Output the (x, y) coordinate of the center of the cell containing the given text.  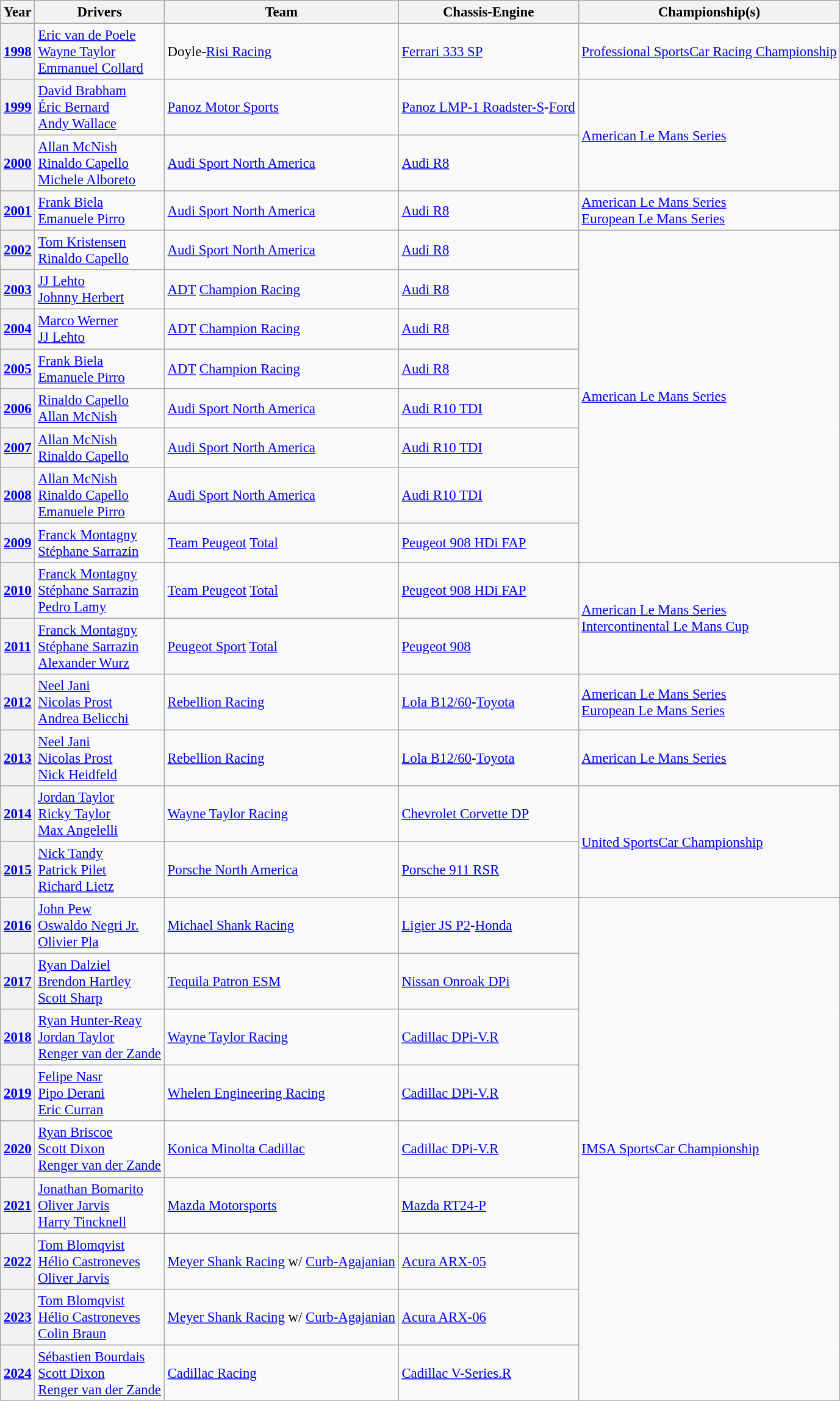
Jonathan Bomarito Oliver Jarvis Harry Tincknell (99, 1205)
Tom Kristensen Rinaldo Capello (99, 250)
Ligier JS P2-Honda (488, 926)
Felipe Nasr Pipo Derani Eric Curran (99, 1093)
2023 (18, 1317)
2001 (18, 211)
2011 (18, 646)
Whelen Engineering Racing (281, 1093)
Cadillac V-Series.R (488, 1373)
Franck Montagny Stéphane Sarrazin Alexander Wurz (99, 646)
Ryan Dalziel Brendon Hartley Scott Sharp (99, 982)
Panoz LMP-1 Roadster-S-Ford (488, 107)
2006 (18, 408)
2012 (18, 702)
IMSA SportsCar Championship (709, 1149)
Rinaldo Capello Allan McNish (99, 408)
2008 (18, 495)
Konica Minolta Cadillac (281, 1150)
2018 (18, 1037)
Ryan Hunter-Reay Jordan Taylor Renger van der Zande (99, 1037)
Doyle-Risi Racing (281, 52)
Chevrolet Corvette DP (488, 814)
Team (281, 12)
Drivers (99, 12)
2015 (18, 870)
United SportsCar Championship (709, 842)
2009 (18, 543)
Allan McNish Rinaldo Capello Michele Alboreto (99, 164)
2013 (18, 758)
Franck Montagny Stéphane Sarrazin Pedro Lamy (99, 591)
David Brabham Éric Bernard Andy Wallace (99, 107)
1999 (18, 107)
2002 (18, 250)
1998 (18, 52)
2020 (18, 1150)
Porsche North America (281, 870)
Porsche 911 RSR (488, 870)
Year (18, 12)
Franck Montagny Stéphane Sarrazin (99, 543)
2019 (18, 1093)
2004 (18, 330)
Ryan Briscoe Scott Dixon Renger van der Zande (99, 1150)
2014 (18, 814)
Tom Blomqvist Hélio Castroneves Oliver Jarvis (99, 1261)
2003 (18, 289)
John Pew Oswaldo Negri Jr. Olivier Pla (99, 926)
2007 (18, 448)
2022 (18, 1261)
Nissan Onroak DPi (488, 982)
Championship(s) (709, 12)
Cadillac Racing (281, 1373)
Panoz Motor Sports (281, 107)
Neel Jani Nicolas Prost Andrea Belicchi (99, 702)
Chassis-Engine (488, 12)
Tom Blomqvist Hélio Castroneves Colin Braun (99, 1317)
Mazda Motorsports (281, 1205)
2024 (18, 1373)
Eric van de Poele Wayne Taylor Emmanuel Collard (99, 52)
Sébastien Bourdais Scott Dixon Renger van der Zande (99, 1373)
Acura ARX-05 (488, 1261)
JJ Lehto Johnny Herbert (99, 289)
2021 (18, 1205)
Acura ARX-06 (488, 1317)
Peugeot 908 (488, 646)
Tequila Patron ESM (281, 982)
2017 (18, 982)
Mazda RT24-P (488, 1205)
Jordan Taylor Ricky Taylor Max Angelelli (99, 814)
Peugeot Sport Total (281, 646)
Ferrari 333 SP (488, 52)
Neel Jani Nicolas Prost Nick Heidfeld (99, 758)
Allan McNish Rinaldo Capello Emanuele Pirro (99, 495)
Nick Tandy Patrick Pilet Richard Lietz (99, 870)
Allan McNish Rinaldo Capello (99, 448)
American Le Mans SeriesIntercontinental Le Mans Cup (709, 619)
Michael Shank Racing (281, 926)
2000 (18, 164)
Professional SportsCar Racing Championship (709, 52)
Marco Werner JJ Lehto (99, 330)
2010 (18, 591)
2005 (18, 369)
2016 (18, 926)
